Return the (x, y) coordinate for the center point of the cell that contains the specified text.  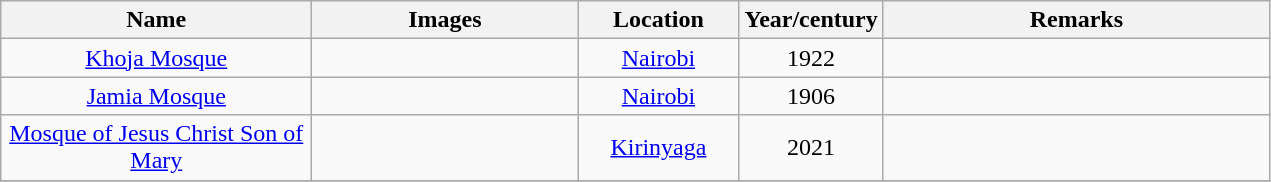
Jamia Mosque (156, 96)
Name (156, 20)
Kirinyaga (658, 148)
Remarks (1076, 20)
2021 (811, 148)
Mosque of Jesus Christ Son of Mary (156, 148)
Images (445, 20)
Khoja Mosque (156, 58)
Location (658, 20)
1922 (811, 58)
Year/century (811, 20)
1906 (811, 96)
